Pinpoint the cell where the given text exists, returning its (x, y) midpoint coordinate. 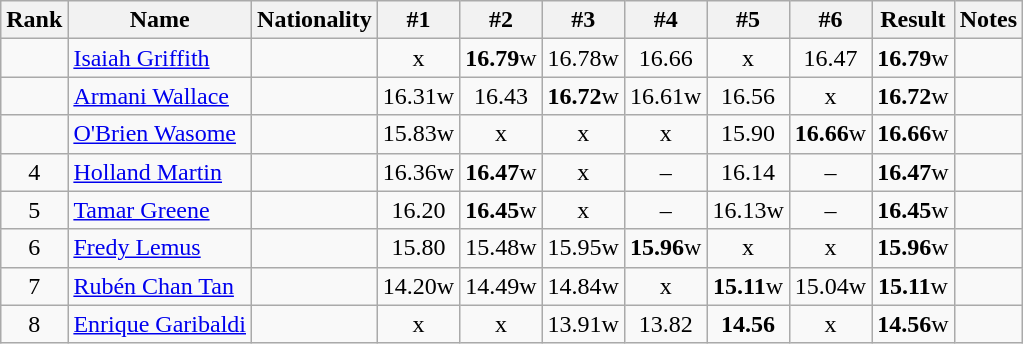
Tamar Greene (160, 210)
#6 (830, 20)
16.36w (418, 172)
15.80 (418, 248)
16.78w (583, 58)
16.31w (418, 96)
15.83w (418, 134)
16.66 (665, 58)
14.49w (501, 286)
13.82 (665, 324)
O'Brien Wasome (160, 134)
6 (34, 248)
8 (34, 324)
Name (160, 20)
Enrique Garibaldi (160, 324)
14.20w (418, 286)
16.56 (748, 96)
#4 (665, 20)
Result (913, 20)
Nationality (315, 20)
Rank (34, 20)
15.95w (583, 248)
15.48w (501, 248)
16.14 (748, 172)
16.61w (665, 96)
Isaiah Griffith (160, 58)
7 (34, 286)
14.56 (748, 324)
#1 (418, 20)
16.13w (748, 210)
4 (34, 172)
16.20 (418, 210)
Fredy Lemus (160, 248)
Holland Martin (160, 172)
16.43 (501, 96)
15.04w (830, 286)
#2 (501, 20)
Notes (988, 20)
5 (34, 210)
#5 (748, 20)
13.91w (583, 324)
Rubén Chan Tan (160, 286)
14.84w (583, 286)
16.47 (830, 58)
#3 (583, 20)
15.90 (748, 134)
14.56w (913, 324)
Armani Wallace (160, 96)
